Identify which cell holds the provided text, then report its (X, Y) central coordinate. 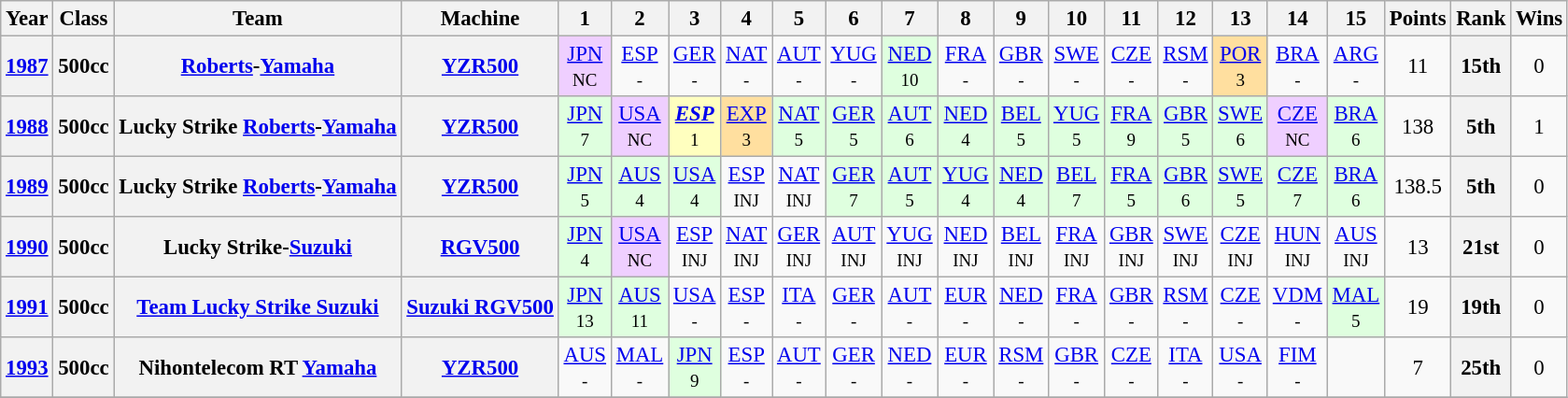
Year (27, 19)
AUT5 (910, 187)
15 (1356, 19)
NED10 (910, 67)
GBRINJ (1132, 247)
Team Lucky Strike Suzuki (258, 308)
14 (1297, 19)
EUR- (966, 308)
19 (1418, 308)
YUGINJ (910, 247)
NAT- (747, 67)
138 (1418, 127)
15th (1481, 67)
3 (695, 19)
CZEINJ (1240, 247)
Lucky Strike-Suzuki (258, 247)
SWE6 (1240, 127)
CZENC (1297, 127)
10 (1077, 19)
JPN4 (585, 247)
FRAINJ (1077, 247)
Machine (480, 19)
21st (1481, 247)
138.5 (1418, 187)
Wins (1539, 19)
BRA- (1297, 67)
Roberts-Yamaha (258, 67)
GBR5 (1186, 127)
GER5 (854, 127)
1988 (27, 127)
MAL5 (1356, 308)
SWE5 (1240, 187)
ITA- (799, 308)
YUG5 (1077, 127)
NED- (1022, 308)
NAT5 (799, 127)
USA4 (695, 187)
FRA9 (1132, 127)
GER7 (854, 187)
ESP1 (695, 127)
SWE- (1077, 67)
CZE7 (1297, 187)
YUG4 (966, 187)
GERINJ (799, 247)
HUNINJ (1297, 247)
EXP3 (747, 127)
12 (1186, 19)
1989 (27, 187)
Points (1418, 19)
19th (1481, 308)
9 (1022, 19)
Class (84, 19)
1990 (27, 247)
JPN7 (585, 127)
2 (639, 19)
NEDINJ (966, 247)
AUSINJ (1356, 247)
AUT6 (910, 127)
USA- (695, 308)
AUS11 (639, 308)
4 (747, 19)
AUS4 (639, 187)
BELINJ (1022, 247)
JPN13 (585, 308)
YUG- (854, 67)
GBR6 (1186, 187)
1987 (27, 67)
BEL5 (1022, 127)
VDM- (1297, 308)
7 (910, 19)
POR3 (1240, 67)
BEL7 (1077, 187)
JPNNC (585, 67)
JPN5 (585, 187)
8 (966, 19)
5 (799, 19)
FRA5 (1132, 187)
1991 (27, 308)
Team (258, 19)
RGV500 (480, 247)
SWEINJ (1186, 247)
ARG- (1356, 67)
Suzuki RGV500 (480, 308)
Rank (1481, 19)
6 (854, 19)
AUTINJ (854, 247)
